Search for the cell housing the specified text and yield its [x, y] center coordinate. 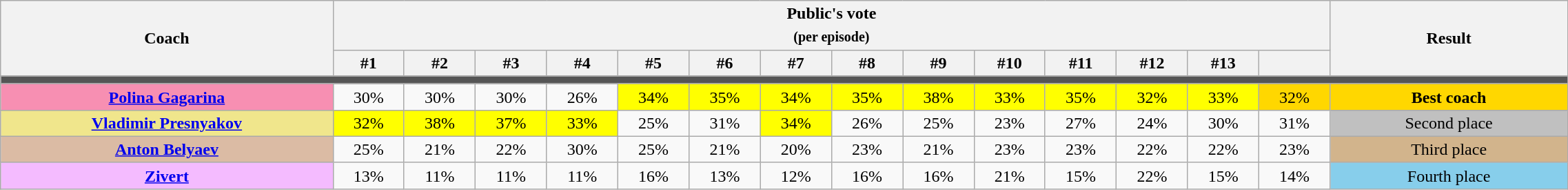
20% [795, 149]
Anton Belyaev [167, 149]
Zivert [167, 175]
#12 [1152, 63]
#3 [511, 63]
#4 [582, 63]
Second place [1449, 123]
Best coach [1449, 97]
#1 [368, 63]
Polina Gagarina [167, 97]
Public's vote(per episode) [831, 25]
37% [511, 123]
Fourth place [1449, 175]
24% [1152, 123]
#10 [1009, 63]
12% [795, 175]
27% [1081, 123]
#8 [867, 63]
Result [1449, 39]
#9 [939, 63]
#6 [725, 63]
Coach [167, 39]
Vladimir Presnyakov [167, 123]
#7 [795, 63]
14% [1294, 175]
#11 [1081, 63]
#2 [440, 63]
#5 [653, 63]
Third place [1449, 149]
#13 [1223, 63]
